From the cell containing the given text, extract its center point as (x, y) coordinate. 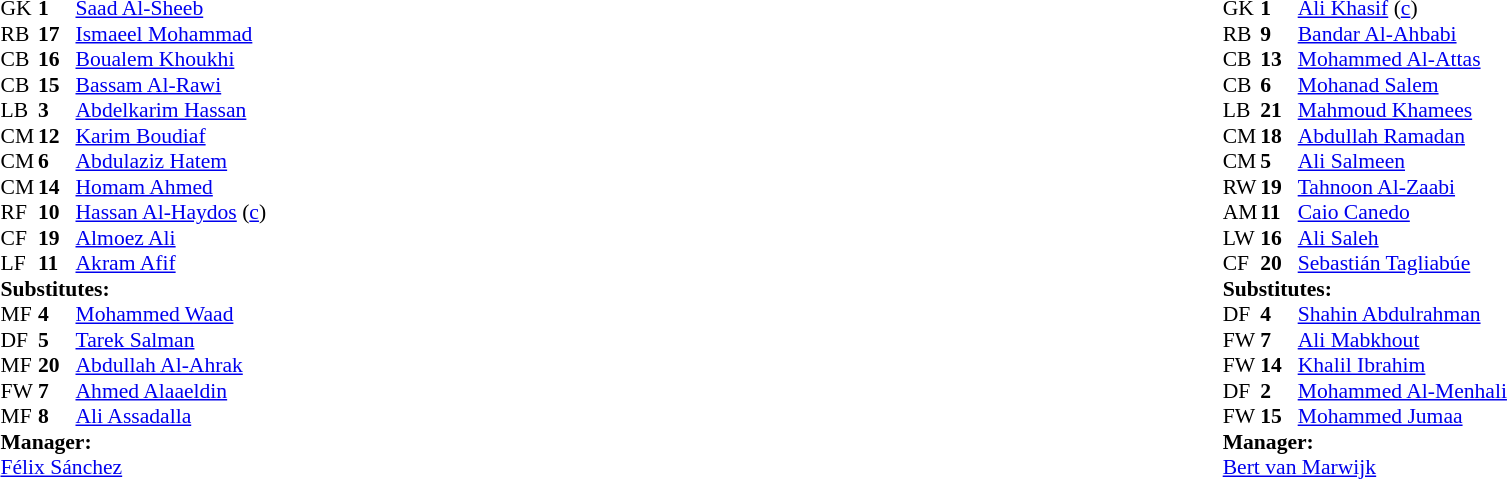
13 (1279, 59)
Ahmed Alaaeldin (172, 391)
17 (57, 34)
Abdelkarim Hassan (172, 111)
9 (1279, 34)
Almoez Ali (172, 238)
Abdullah Al-Ahrak (172, 365)
Ismaeel Mohammad (172, 34)
RW (1242, 187)
Mohammed Al-Attas (1402, 59)
Ali Saleh (1402, 238)
Bassam Al-Rawi (172, 85)
Caio Canedo (1402, 213)
12 (57, 136)
Khalil Ibrahim (1402, 365)
LF (19, 263)
Mohammed Al-Menhali (1402, 391)
Bandar Al-Ahbabi (1402, 34)
Akram Afif (172, 263)
10 (57, 213)
Ali Assadalla (172, 417)
Mahmoud Khamees (1402, 111)
Boualem Khoukhi (172, 59)
Sebastián Tagliabúe (1402, 263)
LW (1242, 238)
Ali Mabkhout (1402, 340)
Mohammed Jumaa (1402, 417)
Shahin Abdulrahman (1402, 315)
AM (1242, 213)
Homam Ahmed (172, 187)
Karim Boudiaf (172, 136)
Ali Salmeen (1402, 161)
Hassan Al-Haydos (c) (172, 213)
2 (1279, 391)
21 (1279, 111)
3 (57, 111)
Mohammed Waad (172, 315)
18 (1279, 136)
Tarek Salman (172, 340)
Abdullah Ramadan (1402, 136)
RF (19, 213)
Mohanad Salem (1402, 85)
8 (57, 417)
Abdulaziz Hatem (172, 161)
Tahnoon Al-Zaabi (1402, 187)
